From the cell containing the given text, extract its center point as [x, y] coordinate. 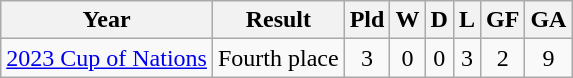
Year [107, 20]
L [466, 20]
W [408, 20]
2 [502, 58]
GF [502, 20]
Fourth place [278, 58]
Result [278, 20]
9 [548, 58]
GA [548, 20]
D [439, 20]
2023 Cup of Nations [107, 58]
Pld [367, 20]
